Scan for the cell matching the given text and deliver its [x, y] coordinate at center. 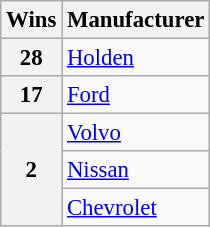
Chevrolet [136, 208]
Wins [32, 20]
Ford [136, 95]
Holden [136, 58]
Manufacturer [136, 20]
17 [32, 95]
28 [32, 58]
2 [32, 170]
Nissan [136, 170]
Volvo [136, 133]
